Provide the (x, y) coordinate of the cell's center where the given text is located.  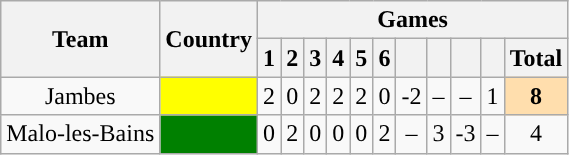
5 (362, 58)
8 (536, 96)
Total (536, 58)
-3 (466, 134)
Country (209, 39)
Team (80, 39)
Jambes (80, 96)
-2 (412, 96)
6 (384, 58)
Malo-les-Bains (80, 134)
Games (413, 20)
